Determine the [X, Y] coordinate at the center of the cell enclosing the given text.  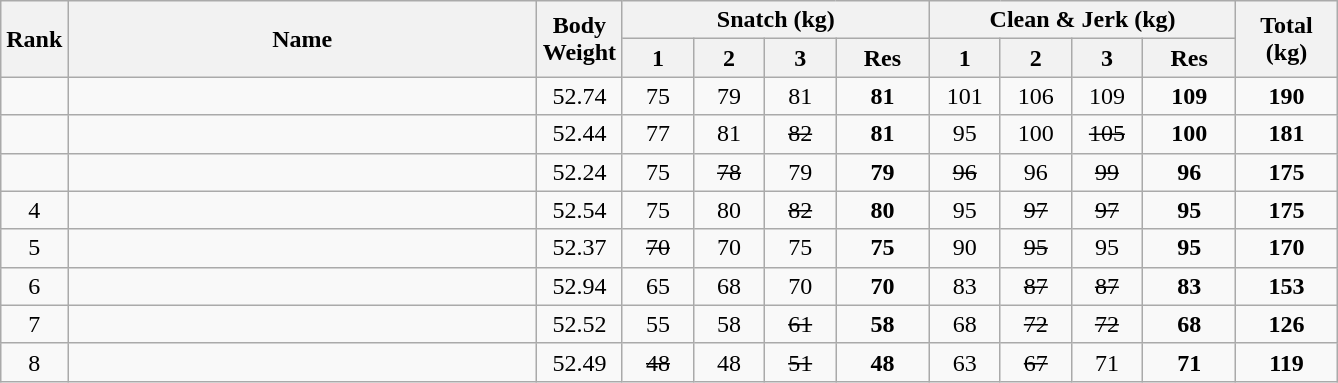
153 [1286, 286]
8 [34, 362]
77 [658, 134]
7 [34, 324]
55 [658, 324]
52.74 [579, 96]
Name [302, 39]
52.49 [579, 362]
61 [800, 324]
Clean & Jerk (kg) [1082, 20]
65 [658, 286]
170 [1286, 248]
Rank [34, 39]
6 [34, 286]
90 [964, 248]
99 [1106, 172]
78 [730, 172]
105 [1106, 134]
101 [964, 96]
52.37 [579, 248]
181 [1286, 134]
63 [964, 362]
51 [800, 362]
52.94 [579, 286]
Total (kg) [1286, 39]
119 [1286, 362]
Snatch (kg) [776, 20]
52.44 [579, 134]
190 [1286, 96]
52.52 [579, 324]
5 [34, 248]
106 [1036, 96]
52.54 [579, 210]
67 [1036, 362]
4 [34, 210]
Body Weight [579, 39]
126 [1286, 324]
52.24 [579, 172]
